Provide the [X, Y] coordinate of the cell's center where the given text is located.  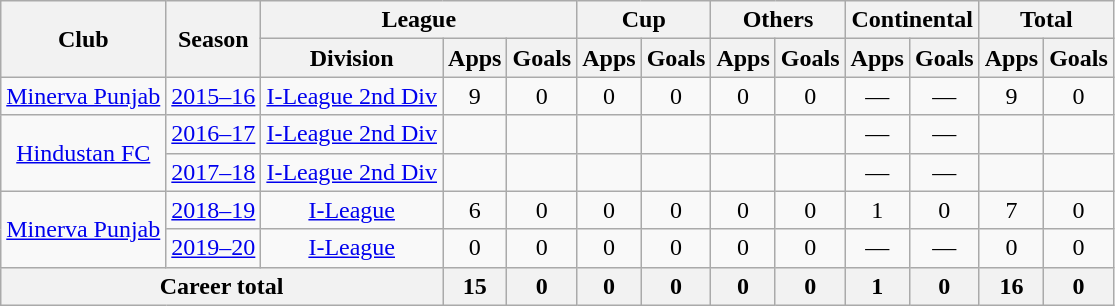
Total [1046, 20]
2015–16 [214, 96]
Season [214, 39]
Others [778, 20]
2017–18 [214, 172]
16 [1011, 286]
Career total [222, 286]
Club [84, 39]
Division [352, 58]
2016–17 [214, 134]
2018–19 [214, 210]
Cup [644, 20]
15 [475, 286]
Continental [912, 20]
League [419, 20]
Hindustan FC [84, 153]
2019–20 [214, 248]
6 [475, 210]
7 [1011, 210]
